Identify which cell holds the provided text, then report its [X, Y] central coordinate. 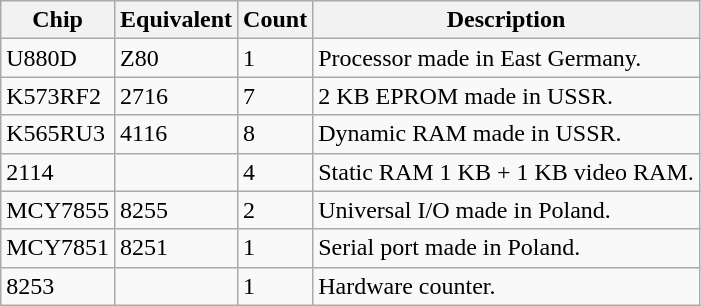
4 [276, 172]
2 KB EPROM made in USSR. [506, 96]
Equivalent [176, 20]
Count [276, 20]
Z80 [176, 58]
U880D [58, 58]
2716 [176, 96]
Dynamic RAM made in USSR. [506, 134]
Universal I/O made in Poland. [506, 210]
Chip [58, 20]
8251 [176, 248]
Serial port made in Poland. [506, 248]
Description [506, 20]
Processor made in East Germany. [506, 58]
K573RF2 [58, 96]
7 [276, 96]
4116 [176, 134]
8253 [58, 286]
8 [276, 134]
MCY7855 [58, 210]
K565RU3 [58, 134]
Hardware counter. [506, 286]
MCY7851 [58, 248]
8255 [176, 210]
2114 [58, 172]
Static RAM 1 KB + 1 KB video RAM. [506, 172]
2 [276, 210]
